Locate the cell with the specified text and output its (x, y) center coordinate. 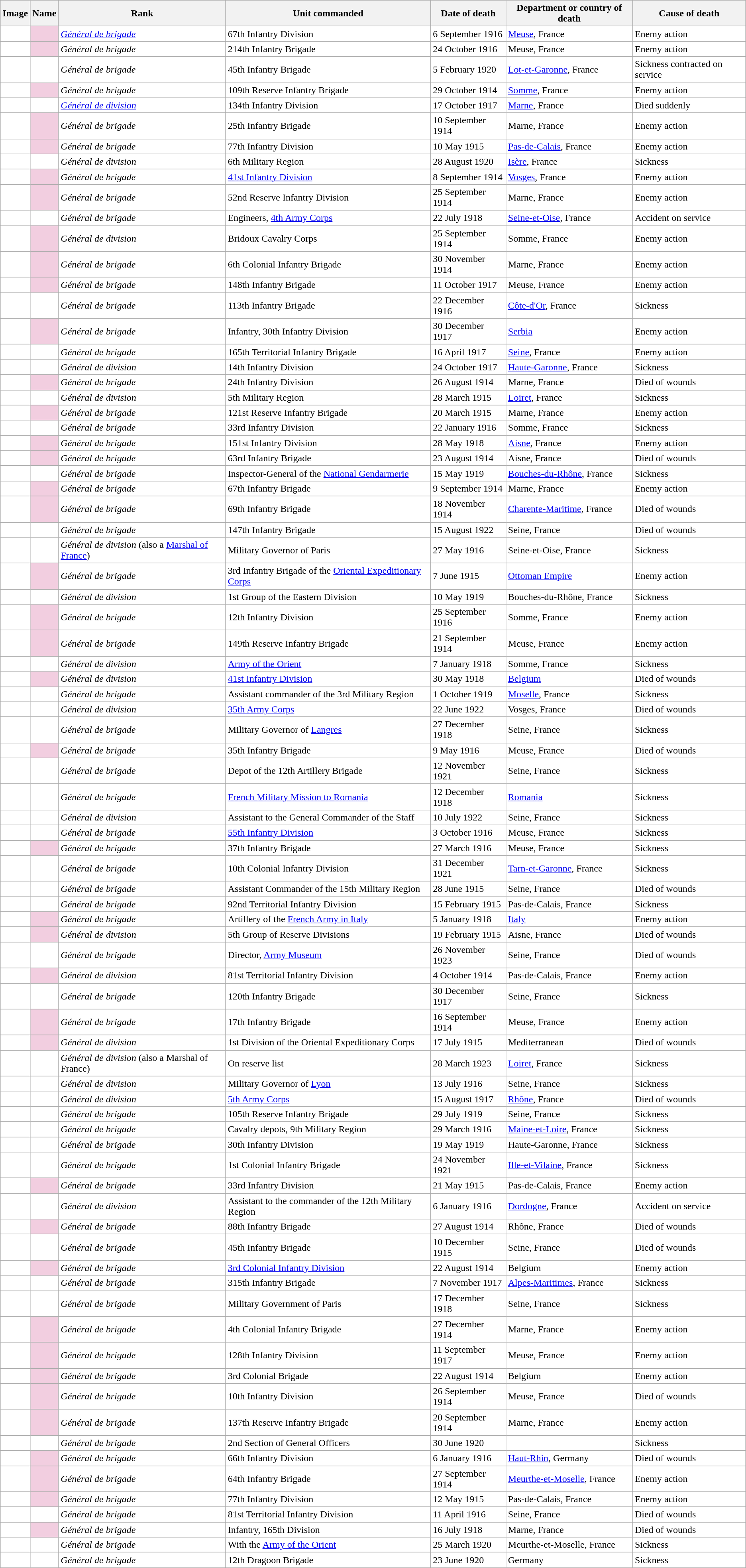
5th Army Corps (328, 1099)
Italy (569, 919)
French Military Mission to Romania (328, 797)
Unit commanded (328, 14)
Assistant to the General Commander of the Staff (328, 817)
4 October 1914 (469, 976)
121st Reserve Infantry Brigade (328, 413)
1st Group of the Eastern Division (328, 597)
149th Reserve Infantry Brigade (328, 643)
37th Infantry Brigade (328, 848)
Department or country of death (569, 14)
21 May 1915 (469, 1186)
10 July 1922 (469, 817)
Army of the Orient (328, 664)
Name (45, 14)
5th Military Region (328, 397)
30th Infantry Division (328, 1145)
27 September 1914 (469, 1478)
22 January 1916 (469, 428)
28 June 1915 (469, 889)
11 September 1917 (469, 1356)
15 August 1922 (469, 530)
Engineers, 4th Army Corps (328, 218)
Haut-Rhin, Germany (569, 1458)
28 March 1923 (469, 1063)
1st Colonial Infantry Brigade (328, 1165)
Depot of the 12th Artillery Brigade (328, 771)
1st Division of the Oriental Expeditionary Corps (328, 1043)
Isère, France (569, 161)
Cause of death (689, 14)
Sickness contracted on service (689, 69)
214th Infantry Brigade (328, 49)
25 September 1916 (469, 617)
Assistant commander of the 3rd Military Region (328, 694)
27 March 1916 (469, 848)
12th Dragoon Brigade (328, 1560)
Mediterranean (569, 1043)
14th Infantry Division (328, 367)
16 September 1914 (469, 1022)
31 December 1921 (469, 868)
55th Infantry Division (328, 832)
21 September 1914 (469, 643)
35th Infantry Brigade (328, 750)
6th Military Region (328, 161)
26 September 1914 (469, 1396)
23 June 1920 (469, 1560)
3rd Colonial Brigade (328, 1376)
Maine-et-Loire, France (569, 1129)
3rd Infantry Brigade of the Oriental Expeditionary Corps (328, 576)
Assistant Commander of the 15th Military Region (328, 889)
10th Infantry Division (328, 1396)
12 November 1921 (469, 771)
27 December 1918 (469, 730)
20 September 1914 (469, 1422)
Charente-Maritime, France (569, 509)
9 September 1914 (469, 488)
11 April 1916 (469, 1515)
Ottoman Empire (569, 576)
92nd Territorial Infantry Division (328, 904)
26 November 1923 (469, 955)
113th Infantry Brigade (328, 305)
22 December 1916 (469, 305)
Died suddenly (689, 105)
Military Government of Paris (328, 1304)
16 April 1917 (469, 352)
19 May 1919 (469, 1145)
27 August 1914 (469, 1227)
Rank (142, 14)
Serbia (569, 332)
151st Infantry Division (328, 443)
10 December 1915 (469, 1247)
Ille-et-Vilaine, France (569, 1165)
10th Colonial Infantry Division (328, 868)
Military Governor of Lyon (328, 1084)
66th Infantry Division (328, 1458)
30 May 1918 (469, 679)
88th Infantry Brigade (328, 1227)
24th Infantry Division (328, 382)
12th Infantry Division (328, 617)
12 May 1915 (469, 1499)
30 June 1920 (469, 1443)
Military Governor of Paris (328, 550)
On reserve list (328, 1063)
29 October 1914 (469, 90)
Moselle, France (569, 694)
27 May 1916 (469, 550)
Military Governor of Langres (328, 730)
Romania (569, 797)
67th Infantry Division (328, 34)
137th Reserve Infantry Brigade (328, 1422)
19 February 1915 (469, 935)
6 September 1916 (469, 34)
120th Infantry Brigade (328, 996)
26 August 1914 (469, 382)
23 August 1914 (469, 458)
128th Infantry Division (328, 1356)
165th Territorial Infantry Brigade (328, 352)
7 June 1915 (469, 576)
11 October 1917 (469, 285)
64th Infantry Brigade (328, 1478)
Image (15, 14)
Dordogne, France (569, 1206)
17 October 1917 (469, 105)
Date of death (469, 14)
2nd Section of General Officers (328, 1443)
24 October 1917 (469, 367)
17 December 1918 (469, 1304)
105th Reserve Infantry Brigade (328, 1114)
Alpes-Maritimes, France (569, 1283)
Bridoux Cavalry Corps (328, 238)
10 September 1914 (469, 126)
5 January 1918 (469, 919)
22 June 1922 (469, 709)
Lot-et-Garonne, France (569, 69)
29 July 1919 (469, 1114)
22 July 1918 (469, 218)
9 May 1916 (469, 750)
Inspector-General of the National Gendarmerie (328, 473)
109th Reserve Infantry Brigade (328, 90)
10 May 1919 (469, 597)
3 October 1916 (469, 832)
1 October 1919 (469, 694)
6th Colonial Infantry Brigade (328, 265)
Tarn-et-Garonne, France (569, 868)
7 November 1917 (469, 1283)
29 March 1916 (469, 1129)
Director, Army Museum (328, 955)
52nd Reserve Infantry Division (328, 197)
Cavalry depots, 9th Military Region (328, 1129)
148th Infantry Brigade (328, 285)
15 August 1917 (469, 1099)
28 March 1915 (469, 397)
67th Infantry Brigade (328, 488)
15 February 1915 (469, 904)
18 November 1914 (469, 509)
24 October 1916 (469, 49)
17 July 1915 (469, 1043)
16 July 1918 (469, 1530)
17th Infantry Brigade (328, 1022)
25th Infantry Brigade (328, 126)
315th Infantry Brigade (328, 1283)
13 July 1916 (469, 1084)
Assistant to the commander of the 12th Military Region (328, 1206)
24 November 1921 (469, 1165)
63rd Infantry Brigade (328, 458)
25 March 1920 (469, 1545)
With the Army of the Orient (328, 1545)
30 November 1914 (469, 265)
28 May 1918 (469, 443)
7 January 1918 (469, 664)
35th Army Corps (328, 709)
28 August 1920 (469, 161)
Infantry, 165th Division (328, 1530)
27 December 1914 (469, 1329)
134th Infantry Division (328, 105)
10 May 1915 (469, 146)
5 February 1920 (469, 69)
Infantry, 30th Infantry Division (328, 332)
Germany (569, 1560)
Artillery of the French Army in Italy (328, 919)
8 September 1914 (469, 177)
12 December 1918 (469, 797)
69th Infantry Brigade (328, 509)
4th Colonial Infantry Brigade (328, 1329)
147th Infantry Brigade (328, 530)
15 May 1919 (469, 473)
Côte-d'Or, France (569, 305)
20 March 1915 (469, 413)
5th Group of Reserve Divisions (328, 935)
3rd Colonial Infantry Division (328, 1268)
